Pinpoint the cell where the given text exists, returning its (X, Y) midpoint coordinate. 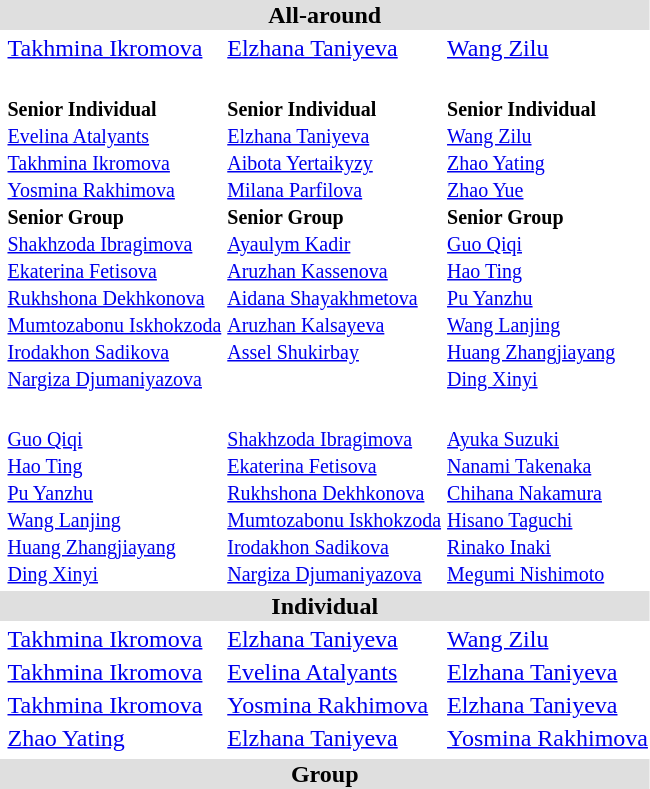
Ayuka SuzukiNanami TakenakaChihana NakamuraHisano TaguchiRinako InakiMegumi Nishimoto (548, 492)
Zhao Yating (114, 738)
Senior IndividualWang ZiluZhao YatingZhao YueSenior GroupGuo QiqiHao TingPu YanzhuWang LanjingHuang ZhangjiayangDing Xinyi (548, 230)
Guo QiqiHao TingPu YanzhuWang LanjingHuang ZhangjiayangDing Xinyi (114, 492)
Shakhzoda IbragimovaEkaterina FetisovaRukhshona DekhkonovaMumtozabonu IskhokzodaIrodakhon SadikovaNargiza Djumaniyazova (334, 492)
Individual (324, 606)
Group (324, 774)
Evelina Atalyants (334, 672)
All-around (324, 15)
